Locate the cell with the specified text and output its (x, y) center coordinate. 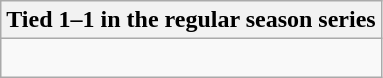
Tied 1–1 in the regular season series (191, 20)
